Output the (x, y) coordinate of the center of the cell containing the given text.  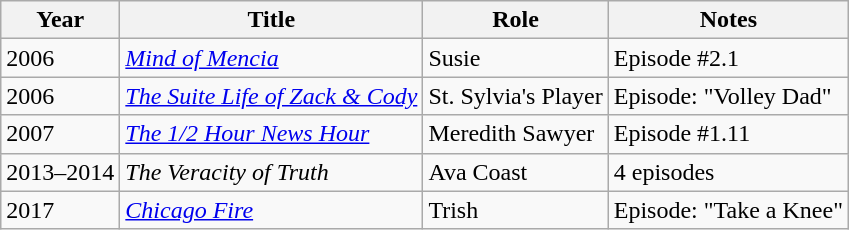
Susie (516, 58)
4 episodes (728, 172)
Episode: "Volley Dad" (728, 96)
Episode #2.1 (728, 58)
Episode #1.11 (728, 134)
Role (516, 20)
Meredith Sawyer (516, 134)
Chicago Fire (272, 210)
Ava Coast (516, 172)
Title (272, 20)
2013–2014 (60, 172)
Trish (516, 210)
2017 (60, 210)
Notes (728, 20)
Year (60, 20)
The Veracity of Truth (272, 172)
The Suite Life of Zack & Cody (272, 96)
Mind of Mencia (272, 58)
2007 (60, 134)
The 1/2 Hour News Hour (272, 134)
Episode: "Take a Knee" (728, 210)
St. Sylvia's Player (516, 96)
